Return [x, y] of the center of cell containing provided text 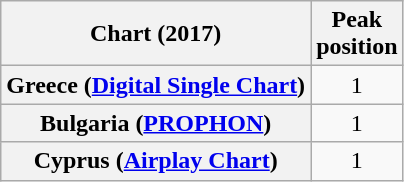
Bulgaria (PROPHON) [156, 123]
Cyprus (Airplay Chart) [156, 161]
Chart (2017) [156, 34]
Greece (Digital Single Chart) [156, 85]
Peakposition [357, 34]
